Pinpoint the cell where the given text exists, returning its (X, Y) midpoint coordinate. 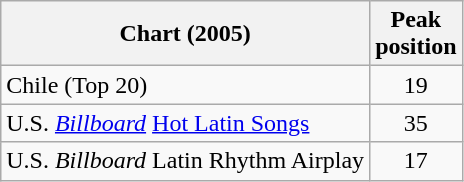
Peakposition (416, 34)
Chile (Top 20) (186, 85)
U.S. Billboard Latin Rhythm Airplay (186, 161)
Chart (2005) (186, 34)
U.S. Billboard Hot Latin Songs (186, 123)
35 (416, 123)
17 (416, 161)
19 (416, 85)
